Detect which cell encompasses the target text, then output its (X, Y) center coordinate. 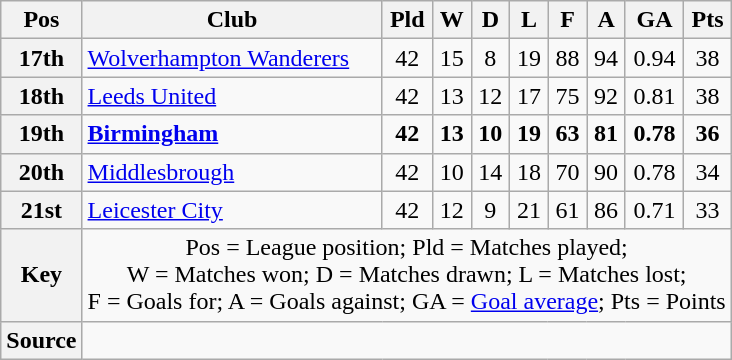
D (490, 20)
Pos (42, 20)
Birmingham (232, 134)
8 (490, 58)
W (452, 20)
18th (42, 96)
61 (568, 210)
90 (606, 172)
9 (490, 210)
GA (654, 20)
F (568, 20)
Club (232, 20)
94 (606, 58)
14 (490, 172)
0.71 (654, 210)
Source (42, 340)
Pts (708, 20)
21 (530, 210)
92 (606, 96)
88 (568, 58)
20th (42, 172)
70 (568, 172)
15 (452, 58)
17 (530, 96)
Middlesbrough (232, 172)
21st (42, 210)
36 (708, 134)
33 (708, 210)
Leeds United (232, 96)
17th (42, 58)
0.81 (654, 96)
18 (530, 172)
86 (606, 210)
75 (568, 96)
34 (708, 172)
63 (568, 134)
Pld (407, 20)
0.94 (654, 58)
Key (42, 275)
L (530, 20)
Wolverhampton Wanderers (232, 58)
Leicester City (232, 210)
A (606, 20)
81 (606, 134)
19th (42, 134)
